From the cell containing the given text, extract its center point as (X, Y) coordinate. 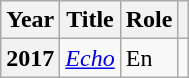
En (149, 58)
Role (149, 20)
Year (30, 20)
Title (90, 20)
2017 (30, 58)
Echo (90, 58)
